Determine the (x, y) coordinate at the center of the cell enclosing the given text.  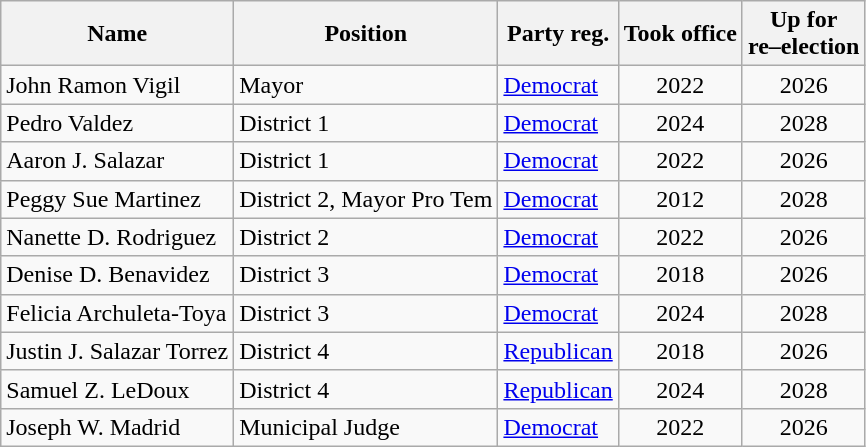
Took office (680, 34)
Denise D. Benavidez (118, 275)
Aaron J. Salazar (118, 161)
Felicia Archuleta-Toya (118, 313)
Municipal Judge (366, 427)
District 2, Mayor Pro Tem (366, 199)
District 2 (366, 237)
Name (118, 34)
Justin J. Salazar Torrez (118, 351)
Peggy Sue Martinez (118, 199)
Samuel Z. LeDoux (118, 389)
Position (366, 34)
Nanette D. Rodriguez (118, 237)
2012 (680, 199)
Party reg. (558, 34)
Joseph W. Madrid (118, 427)
Pedro Valdez (118, 123)
John Ramon Vigil (118, 85)
Mayor (366, 85)
Up forre–election (804, 34)
